Detect which cell encompasses the target text, then output its [x, y] center coordinate. 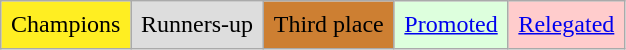
Relegated [566, 25]
Runners-up [198, 25]
Third place [328, 25]
Promoted [451, 25]
Champions [66, 25]
